Provide the (X, Y) coordinate of the cell's center where the given text is located.  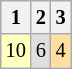
3 (61, 17)
6 (41, 51)
10 (16, 51)
4 (61, 51)
2 (41, 17)
1 (16, 17)
